Determine the [X, Y] coordinate at the center of the cell enclosing the given text.  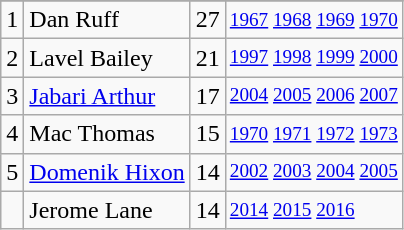
3 [12, 96]
1967 1968 1969 1970 [314, 20]
4 [12, 134]
Mac Thomas [107, 134]
Dan Ruff [107, 20]
Lavel Bailey [107, 58]
2002 2003 2004 2005 [314, 172]
2 [12, 58]
1997 1998 1999 2000 [314, 58]
Jerome Lane [107, 210]
17 [208, 96]
2014 2015 2016 [314, 210]
2004 2005 2006 2007 [314, 96]
1970 1971 1972 1973 [314, 134]
21 [208, 58]
15 [208, 134]
Jabari Arthur [107, 96]
1 [12, 20]
Domenik Hixon [107, 172]
27 [208, 20]
5 [12, 172]
